Detect which cell encompasses the target text, then output its (x, y) center coordinate. 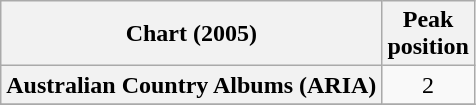
Chart (2005) (192, 34)
2 (428, 85)
Australian Country Albums (ARIA) (192, 85)
Peak position (428, 34)
